Capture the cell that displays the provided text and extract its (X, Y) central coordinate. 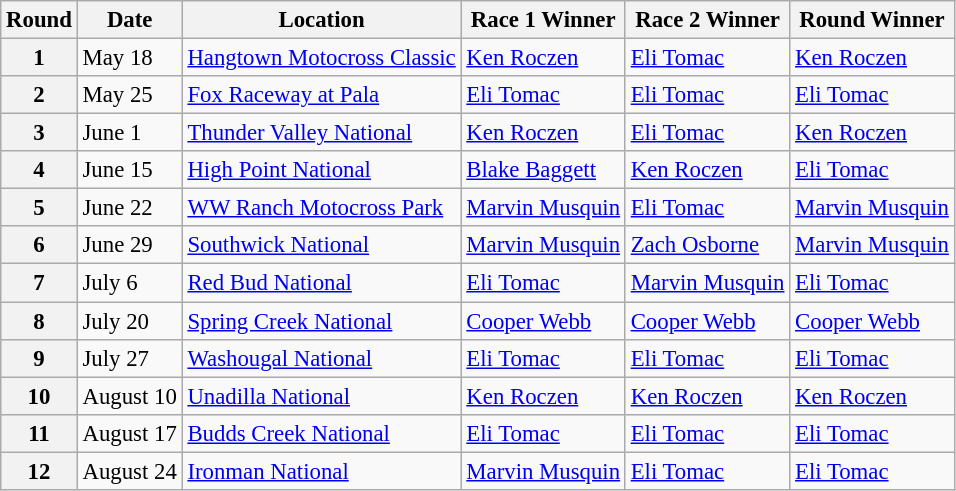
Southwick National (322, 245)
Washougal National (322, 358)
Red Bud National (322, 283)
8 (39, 321)
Race 2 Winner (707, 20)
9 (39, 358)
Round Winner (872, 20)
July 6 (130, 283)
WW Ranch Motocross Park (322, 208)
May 25 (130, 95)
June 22 (130, 208)
July 27 (130, 358)
11 (39, 433)
August 10 (130, 396)
May 18 (130, 58)
Round (39, 20)
Zach Osborne (707, 245)
August 24 (130, 471)
Blake Baggett (543, 170)
July 20 (130, 321)
Hangtown Motocross Classic (322, 58)
12 (39, 471)
2 (39, 95)
10 (39, 396)
Thunder Valley National (322, 133)
August 17 (130, 433)
Budds Creek National (322, 433)
Location (322, 20)
Unadilla National (322, 396)
4 (39, 170)
Race 1 Winner (543, 20)
Fox Raceway at Pala (322, 95)
5 (39, 208)
Ironman National (322, 471)
6 (39, 245)
June 29 (130, 245)
June 1 (130, 133)
June 15 (130, 170)
1 (39, 58)
High Point National (322, 170)
Date (130, 20)
Spring Creek National (322, 321)
3 (39, 133)
7 (39, 283)
